Pinpoint the cell where the given text exists, returning its [X, Y] midpoint coordinate. 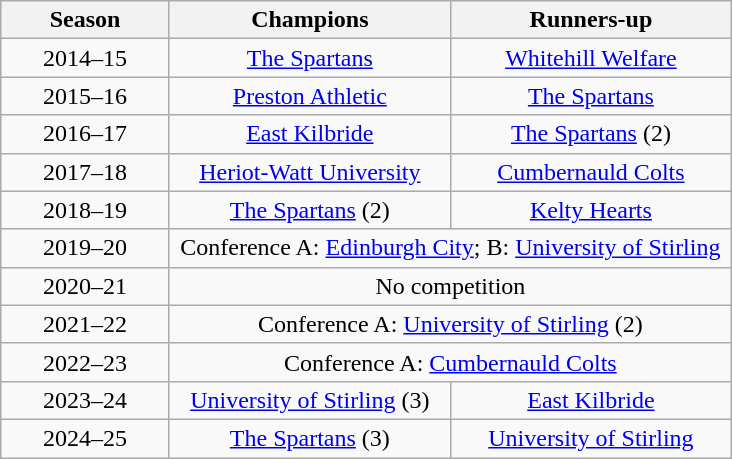
University of Stirling [590, 438]
Conference A: Cumbernauld Colts [450, 362]
2017–18 [86, 172]
Conference A: Edinburgh City; B: University of Stirling [450, 248]
Cumbernauld Colts [590, 172]
Whitehill Welfare [590, 58]
No competition [450, 286]
2019–20 [86, 248]
Preston Athletic [310, 96]
Champions [310, 20]
The Spartans (3) [310, 438]
2015–16 [86, 96]
2016–17 [86, 134]
2014–15 [86, 58]
University of Stirling (3) [310, 400]
Season [86, 20]
Runners-up [590, 20]
Conference A: University of Stirling (2) [450, 324]
2022–23 [86, 362]
Heriot-Watt University [310, 172]
2021–22 [86, 324]
2024–25 [86, 438]
2020–21 [86, 286]
2018–19 [86, 210]
Kelty Hearts [590, 210]
2023–24 [86, 400]
